Provide the [X, Y] coordinate of the cell's center where the given text is located.  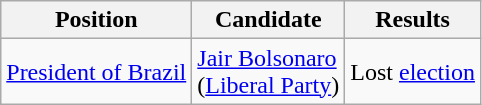
Position [96, 20]
Lost election [413, 72]
President of Brazil [96, 72]
Candidate [268, 20]
Jair Bolsonaro(Liberal Party) [268, 72]
Results [413, 20]
